Locate the cell with the specified text and output its (x, y) center coordinate. 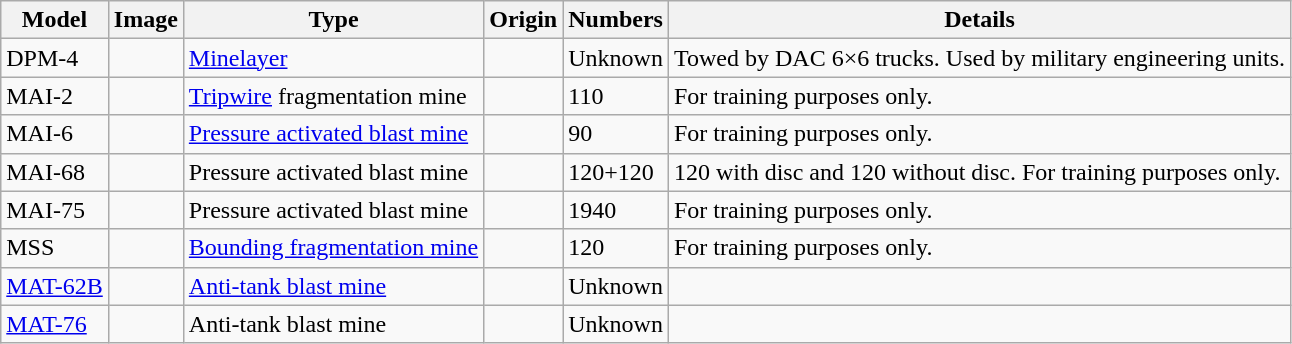
Towed by DAC 6×6 trucks. Used by military engineering units. (979, 58)
Bounding fragmentation mine (333, 248)
Type (333, 20)
Origin (524, 20)
MSS (55, 248)
MAT-62B (55, 286)
MAI-75 (55, 210)
DPM-4 (55, 58)
MAI-6 (55, 134)
Details (979, 20)
Tripwire fragmentation mine (333, 96)
90 (616, 134)
120+120 (616, 172)
120 (616, 248)
120 with disc and 120 without disc. For training purposes only. (979, 172)
MAI-68 (55, 172)
110 (616, 96)
Image (146, 20)
MAT-76 (55, 324)
Minelayer (333, 58)
Model (55, 20)
Numbers (616, 20)
1940 (616, 210)
MAI-2 (55, 96)
